Return [x, y] of the center of cell containing provided text 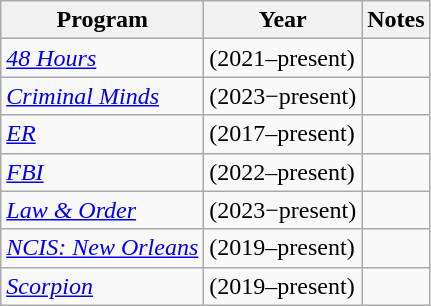
Law & Order [102, 210]
NCIS: New Orleans [102, 248]
Criminal Minds [102, 96]
(2017–present) [283, 134]
ER [102, 134]
Notes [396, 20]
FBI [102, 172]
Year [283, 20]
48 Hours [102, 58]
(2021–present) [283, 58]
(2022–present) [283, 172]
Program [102, 20]
Scorpion [102, 286]
